Provide the [x, y] coordinate of the cell's center where the given text is located.  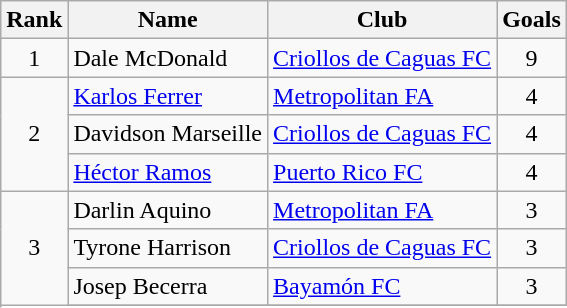
9 [532, 58]
Bayamón FC [382, 286]
Rank [34, 20]
Name [168, 20]
Karlos Ferrer [168, 96]
1 [34, 58]
Club [382, 20]
Puerto Rico FC [382, 172]
Davidson Marseille [168, 134]
Darlin Aquino [168, 210]
Goals [532, 20]
Héctor Ramos [168, 172]
Tyrone Harrison [168, 248]
2 [34, 134]
Josep Becerra [168, 286]
Dale McDonald [168, 58]
